Extract the (x, y) coordinate from the center of the cell holding the provided text.  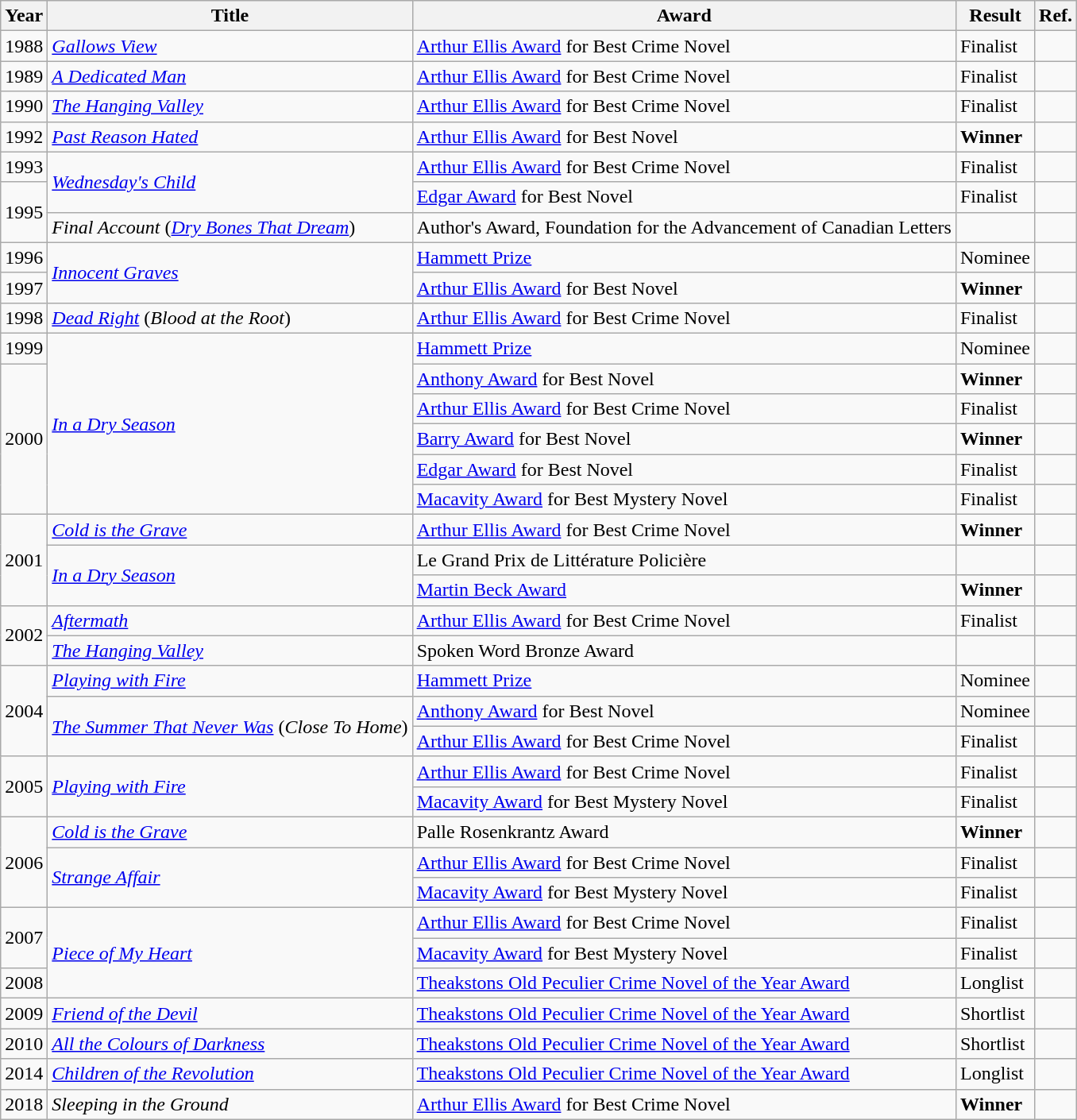
2018 (24, 1104)
Result (994, 16)
1995 (24, 212)
2000 (24, 439)
1993 (24, 167)
2004 (24, 711)
Dead Right (Blood at the Root) (230, 318)
1990 (24, 106)
Award (684, 16)
Spoken Word Bronze Award (684, 651)
1997 (24, 288)
Ref. (1056, 16)
2006 (24, 862)
1989 (24, 76)
Strange Affair (230, 877)
Wednesday's Child (230, 182)
2007 (24, 938)
Children of the Revolution (230, 1074)
Piece of My Heart (230, 953)
Aftermath (230, 620)
2010 (24, 1044)
2009 (24, 1014)
1992 (24, 137)
1996 (24, 257)
1988 (24, 46)
Final Account (Dry Bones That Dream) (230, 227)
Past Reason Hated (230, 137)
Gallows View (230, 46)
2014 (24, 1074)
Year (24, 16)
Author's Award, Foundation for the Advancement of Canadian Letters (684, 227)
Le Grand Prix de Littérature Policière (684, 560)
All the Colours of Darkness (230, 1044)
Sleeping in the Ground (230, 1104)
Barry Award for Best Novel (684, 439)
2002 (24, 635)
A Dedicated Man (230, 76)
2001 (24, 560)
Palle Rosenkrantz Award (684, 832)
The Summer That Never Was (Close To Home) (230, 726)
Innocent Graves (230, 272)
1998 (24, 318)
2008 (24, 983)
Friend of the Devil (230, 1014)
1999 (24, 348)
2005 (24, 786)
Martin Beck Award (684, 590)
Title (230, 16)
